Capture the cell that displays the provided text and extract its (x, y) central coordinate. 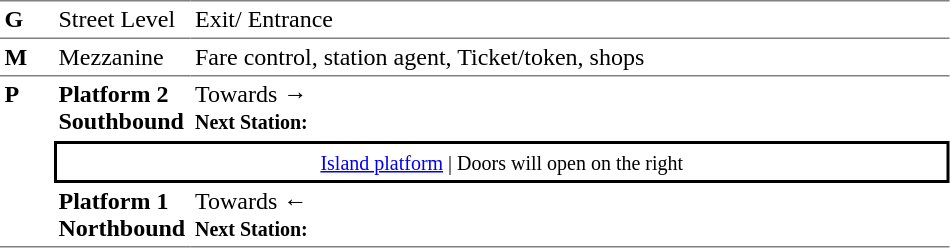
Fare control, station agent, Ticket/token, shops (570, 58)
Platform 2Southbound (122, 108)
Island platform | Doors will open on the right (502, 162)
Towards ← Next Station: (570, 215)
G (27, 20)
M (27, 58)
Street Level (122, 20)
Exit/ Entrance (570, 20)
Towards → Next Station: (570, 108)
P (27, 162)
Mezzanine (122, 58)
Platform 1Northbound (122, 215)
